Return (X, Y) of the center of cell containing provided text 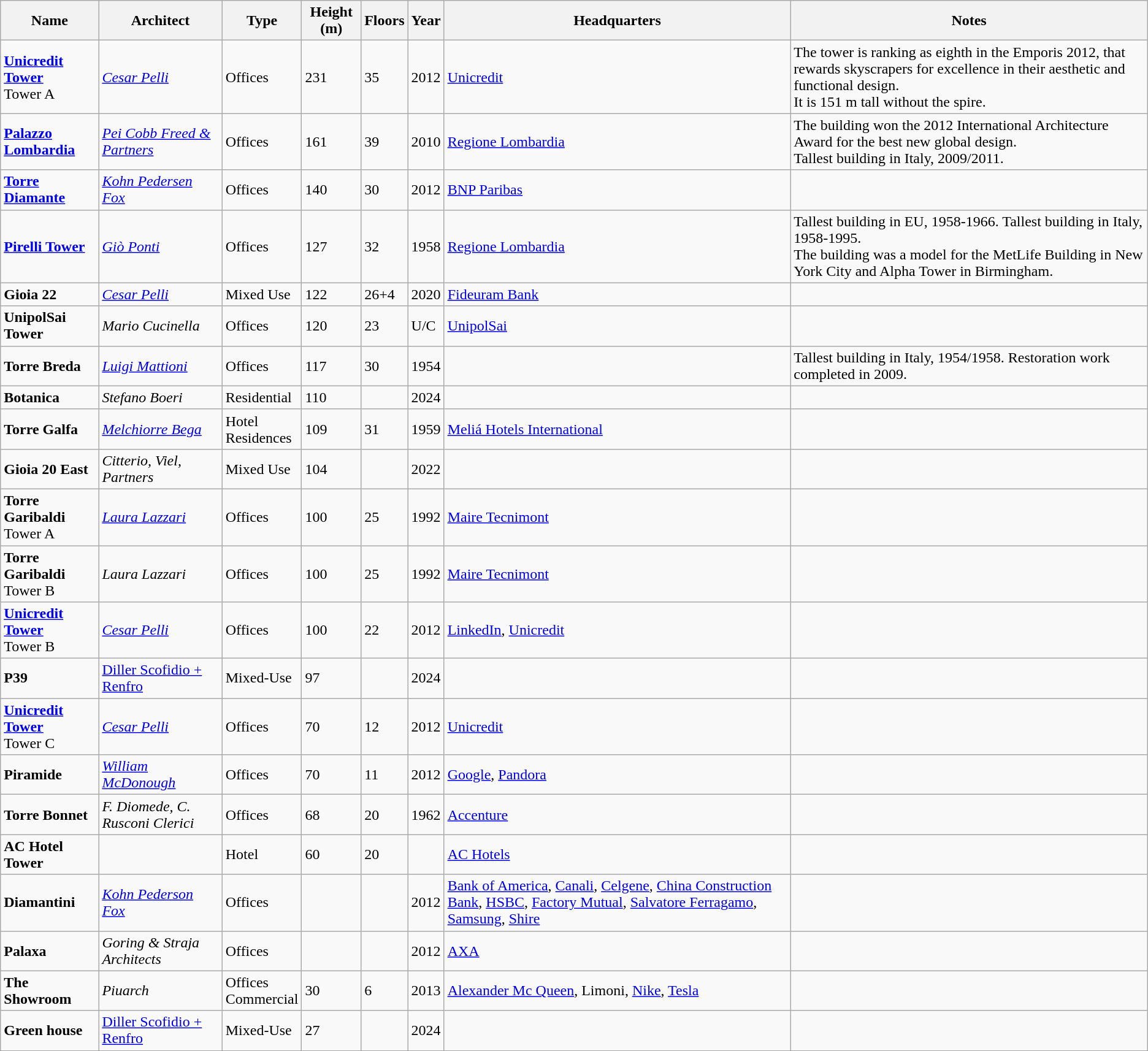
2013 (426, 991)
BNP Paribas (617, 190)
Green house (50, 1030)
F. Diomede, C. Rusconi Clerici (161, 814)
P39 (50, 678)
104 (331, 468)
6 (385, 991)
AXA (617, 950)
Kohn Pedersen Fox (161, 190)
Stefano Boeri (161, 397)
Accenture (617, 814)
AC Hotels (617, 855)
97 (331, 678)
Mario Cucinella (161, 326)
Type (262, 21)
Unicredit TowerTower C (50, 727)
Name (50, 21)
Residential (262, 397)
231 (331, 77)
Gioia 20 East (50, 468)
39 (385, 142)
32 (385, 247)
12 (385, 727)
2010 (426, 142)
161 (331, 142)
22 (385, 630)
Meliá Hotels International (617, 429)
Unicredit TowerTower B (50, 630)
Tallest building in Italy, 1954/1958. Restoration work completed in 2009. (969, 365)
Luigi Mattioni (161, 365)
Torre Bonnet (50, 814)
Floors (385, 21)
Gioia 22 (50, 294)
23 (385, 326)
27 (331, 1030)
1954 (426, 365)
35 (385, 77)
Bank of America, Canali, Celgene, China Construction Bank, HSBC, Factory Mutual, Salvatore Ferragamo, Samsung, Shire (617, 903)
LinkedIn, Unicredit (617, 630)
Palaxa (50, 950)
Melchiorre Bega (161, 429)
AC Hotel Tower (50, 855)
31 (385, 429)
William McDonough (161, 775)
Torre GaribaldiTower B (50, 574)
OfficesCommercial (262, 991)
68 (331, 814)
Headquarters (617, 21)
1962 (426, 814)
Botanica (50, 397)
Kohn Pederson Fox (161, 903)
Citterio, Viel, Partners (161, 468)
Unicredit TowerTower A (50, 77)
120 (331, 326)
Torre GaribaldiTower A (50, 517)
Height (m) (331, 21)
Notes (969, 21)
117 (331, 365)
HotelResidences (262, 429)
Hotel (262, 855)
2020 (426, 294)
Architect (161, 21)
Pirelli Tower (50, 247)
Giò Ponti (161, 247)
Torre Breda (50, 365)
Pei Cobb Freed & Partners (161, 142)
UnipolSai Tower (50, 326)
110 (331, 397)
U/C (426, 326)
Diamantini (50, 903)
Torre Galfa (50, 429)
122 (331, 294)
1959 (426, 429)
2022 (426, 468)
Palazzo Lombardia (50, 142)
127 (331, 247)
Piuarch (161, 991)
140 (331, 190)
26+4 (385, 294)
Fideuram Bank (617, 294)
Year (426, 21)
1958 (426, 247)
UnipolSai (617, 326)
11 (385, 775)
The building won the 2012 International Architecture Award for the best new global design.Tallest building in Italy, 2009/2011. (969, 142)
Piramide (50, 775)
The Showroom (50, 991)
109 (331, 429)
Goring & Straja Architects (161, 950)
60 (331, 855)
Torre Diamante (50, 190)
Alexander Mc Queen, Limoni, Nike, Tesla (617, 991)
Google, Pandora (617, 775)
